Output the [X, Y] coordinate of the center of the cell containing the given text.  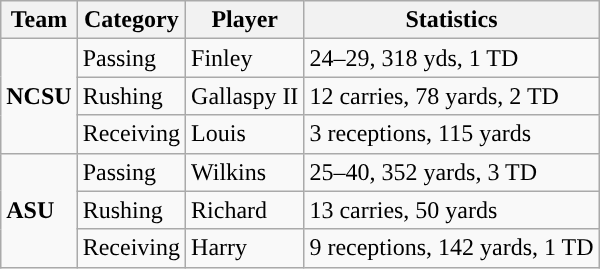
ASU [39, 210]
Player [245, 20]
13 carries, 50 yards [452, 210]
Louis [245, 134]
9 receptions, 142 yards, 1 TD [452, 248]
Finley [245, 58]
Category [131, 20]
24–29, 318 yds, 1 TD [452, 58]
Team [39, 20]
Richard [245, 210]
25–40, 352 yards, 3 TD [452, 172]
Harry [245, 248]
3 receptions, 115 yards [452, 134]
12 carries, 78 yards, 2 TD [452, 96]
Gallaspy II [245, 96]
Wilkins [245, 172]
Statistics [452, 20]
NCSU [39, 96]
